From the cell containing the given text, extract its center point as (X, Y) coordinate. 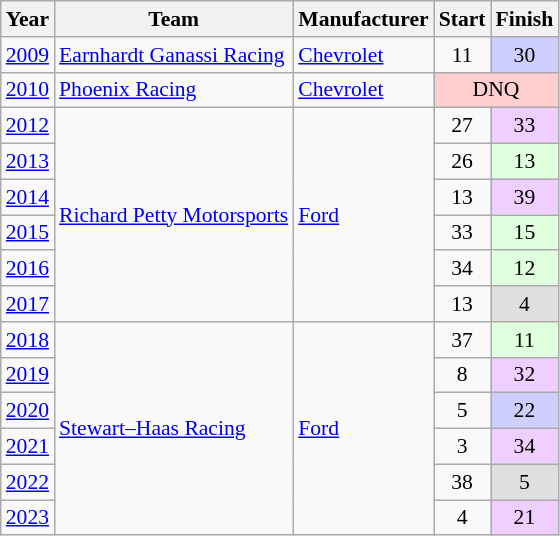
22 (525, 411)
2020 (28, 411)
Stewart–Haas Racing (174, 429)
38 (462, 482)
2014 (28, 197)
37 (462, 340)
2013 (28, 162)
2023 (28, 518)
30 (525, 55)
8 (462, 375)
Finish (525, 19)
39 (525, 197)
Manufacturer (363, 19)
2009 (28, 55)
2019 (28, 375)
2018 (28, 340)
2017 (28, 304)
Start (462, 19)
Phoenix Racing (174, 90)
12 (525, 269)
Earnhardt Ganassi Racing (174, 55)
15 (525, 233)
2012 (28, 126)
26 (462, 162)
21 (525, 518)
Year (28, 19)
2016 (28, 269)
Team (174, 19)
2021 (28, 447)
27 (462, 126)
2010 (28, 90)
2015 (28, 233)
Richard Petty Motorsports (174, 215)
2022 (28, 482)
3 (462, 447)
32 (525, 375)
DNQ (496, 90)
